Scan for the cell matching the given text and deliver its [x, y] coordinate at center. 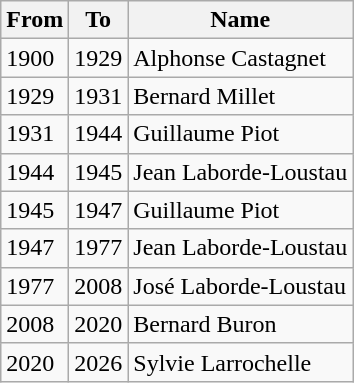
To [98, 20]
From [35, 20]
2026 [98, 362]
Name [240, 20]
Bernard Buron [240, 324]
Alphonse Castagnet [240, 58]
1900 [35, 58]
José Laborde-Loustau [240, 286]
Bernard Millet [240, 96]
Sylvie Larrochelle [240, 362]
